Scan for the cell matching the given text and deliver its [x, y] coordinate at center. 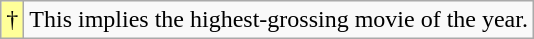
† [12, 20]
This implies the highest-grossing movie of the year. [279, 20]
